Output the [X, Y] coordinate of the center of the cell containing the given text.  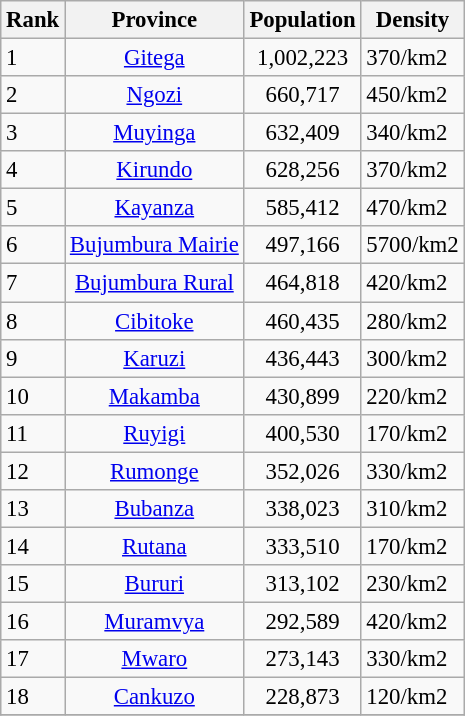
Ngozi [155, 95]
10 [33, 396]
352,026 [302, 471]
120/km2 [412, 697]
6 [33, 245]
Muyinga [155, 133]
5700/km2 [412, 245]
230/km2 [412, 584]
1,002,223 [302, 58]
497,166 [302, 245]
Ruyigi [155, 433]
470/km2 [412, 208]
Bujumbura Rural [155, 283]
460,435 [302, 321]
280/km2 [412, 321]
228,873 [302, 697]
7 [33, 283]
632,409 [302, 133]
9 [33, 358]
Bururi [155, 584]
Bujumbura Mairie [155, 245]
628,256 [302, 170]
Rutana [155, 546]
14 [33, 546]
13 [33, 509]
5 [33, 208]
Kayanza [155, 208]
Province [155, 20]
11 [33, 433]
310/km2 [412, 509]
Rank [33, 20]
400,530 [302, 433]
3 [33, 133]
464,818 [302, 283]
300/km2 [412, 358]
436,443 [302, 358]
273,143 [302, 659]
Makamba [155, 396]
Karuzi [155, 358]
Muramvya [155, 621]
430,899 [302, 396]
Cibitoke [155, 321]
8 [33, 321]
Cankuzo [155, 697]
338,023 [302, 509]
Bubanza [155, 509]
333,510 [302, 546]
Rumonge [155, 471]
16 [33, 621]
220/km2 [412, 396]
292,589 [302, 621]
17 [33, 659]
2 [33, 95]
4 [33, 170]
Gitega [155, 58]
450/km2 [412, 95]
Population [302, 20]
313,102 [302, 584]
585,412 [302, 208]
15 [33, 584]
Mwaro [155, 659]
Kirundo [155, 170]
12 [33, 471]
18 [33, 697]
Density [412, 20]
340/km2 [412, 133]
660,717 [302, 95]
1 [33, 58]
